Output the [X, Y] coordinate of the center of the cell containing the given text.  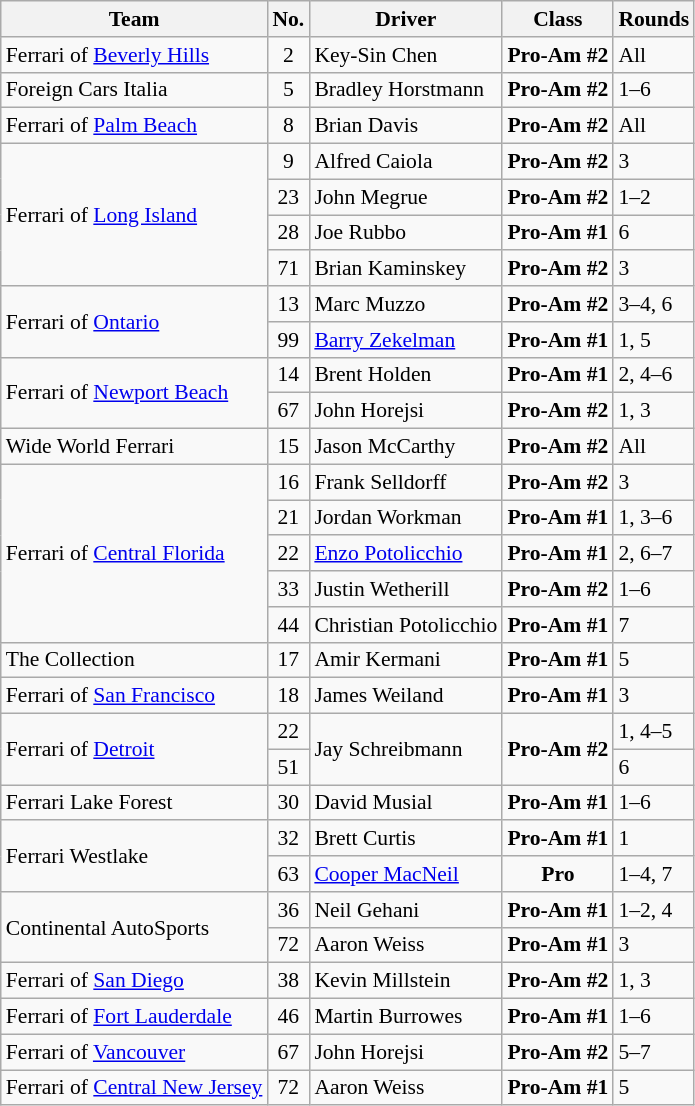
Brian Davis [406, 126]
James Weiland [406, 696]
Pro [558, 874]
Ferrari of Long Island [134, 215]
Ferrari Westlake [134, 856]
Ferrari of Newport Beach [134, 392]
Jay Schreibmann [406, 750]
Team [134, 19]
1, 5 [654, 340]
1, 4–5 [654, 732]
Marc Muzzo [406, 304]
Foreign Cars Italia [134, 90]
Justin Wetherill [406, 589]
38 [288, 981]
1–2 [654, 197]
Amir Kermani [406, 660]
Jason McCarthy [406, 447]
Ferrari of Fort Lauderdale [134, 1017]
Ferrari Lake Forest [134, 803]
16 [288, 482]
Ferrari of Ontario [134, 322]
15 [288, 447]
Alfred Caiola [406, 162]
13 [288, 304]
Brent Holden [406, 375]
63 [288, 874]
1–2, 4 [654, 910]
Martin Burrowes [406, 1017]
David Musial [406, 803]
Rounds [654, 19]
Ferrari of Palm Beach [134, 126]
Bradley Horstmann [406, 90]
Frank Selldorff [406, 482]
2 [288, 55]
99 [288, 340]
36 [288, 910]
Ferrari of Beverly Hills [134, 55]
8 [288, 126]
5–7 [654, 1052]
Kevin Millstein [406, 981]
9 [288, 162]
Enzo Potolicchio [406, 554]
51 [288, 767]
Joe Rubbo [406, 233]
14 [288, 375]
33 [288, 589]
17 [288, 660]
28 [288, 233]
Barry Zekelman [406, 340]
Ferrari of San Francisco [134, 696]
46 [288, 1017]
Ferrari of Detroit [134, 750]
Cooper MacNeil [406, 874]
Christian Potolicchio [406, 625]
Ferrari of San Diego [134, 981]
Brian Kaminskey [406, 269]
18 [288, 696]
Ferrari of Central Florida [134, 553]
23 [288, 197]
1, 3–6 [654, 518]
7 [654, 625]
3–4, 6 [654, 304]
Driver [406, 19]
2, 6–7 [654, 554]
21 [288, 518]
2, 4–6 [654, 375]
John Megrue [406, 197]
Ferrari of Vancouver [134, 1052]
Neil Gehani [406, 910]
The Collection [134, 660]
71 [288, 269]
No. [288, 19]
Key-Sin Chen [406, 55]
1–4, 7 [654, 874]
Ferrari of Central New Jersey [134, 1088]
30 [288, 803]
32 [288, 839]
Class [558, 19]
Brett Curtis [406, 839]
Jordan Workman [406, 518]
Wide World Ferrari [134, 447]
44 [288, 625]
1 [654, 839]
Continental AutoSports [134, 928]
